Capture the cell that displays the provided text and extract its (x, y) central coordinate. 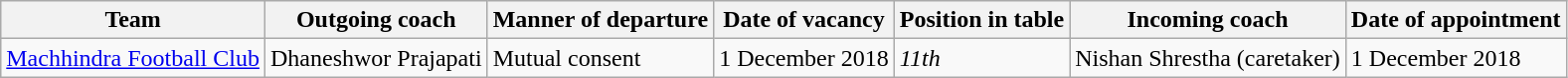
Mutual consent (601, 58)
Position in table (981, 20)
Machhindra Football Club (133, 58)
Dhaneshwor Prajapati (376, 58)
Team (133, 20)
Manner of departure (601, 20)
Outgoing coach (376, 20)
Nishan Shrestha (caretaker) (1208, 58)
Date of vacancy (804, 20)
Date of appointment (1456, 20)
11th (981, 58)
Incoming coach (1208, 20)
